Locate the cell with the specified text and output its [X, Y] center coordinate. 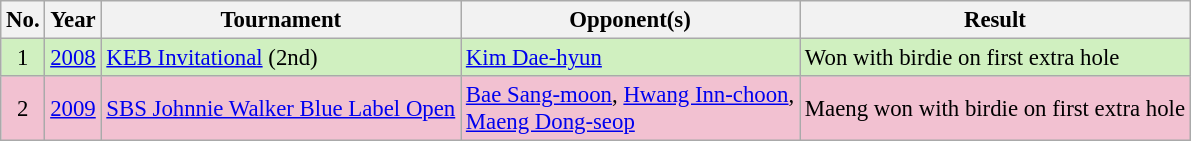
Bae Sang-moon, Hwang Inn-choon, Maeng Dong-seop [630, 108]
Kim Dae-hyun [630, 58]
2008 [73, 58]
Result [996, 20]
2 [23, 108]
No. [23, 20]
2009 [73, 108]
Tournament [281, 20]
Maeng won with birdie on first extra hole [996, 108]
SBS Johnnie Walker Blue Label Open [281, 108]
Year [73, 20]
KEB Invitational (2nd) [281, 58]
Opponent(s) [630, 20]
Won with birdie on first extra hole [996, 58]
1 [23, 58]
